Pinpoint the cell where the given text exists, returning its (X, Y) midpoint coordinate. 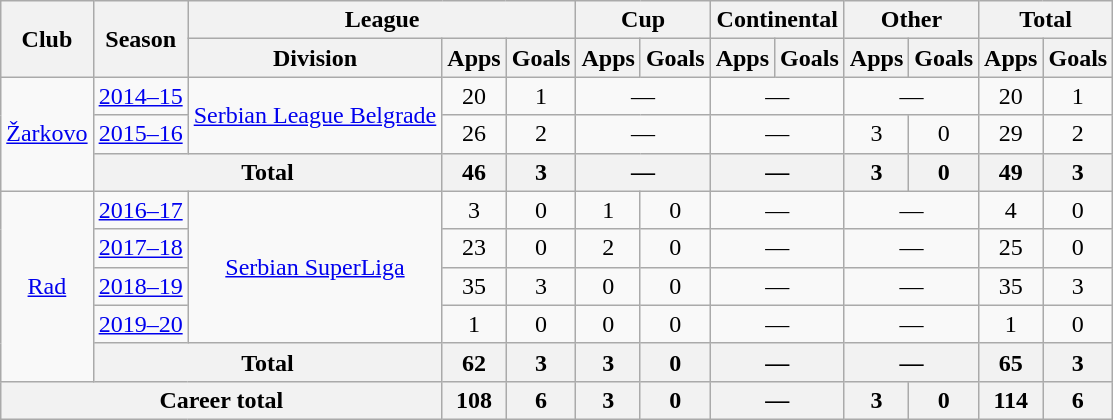
2015–16 (140, 134)
2018–19 (140, 286)
65 (1011, 362)
Division (315, 58)
46 (474, 172)
2019–20 (140, 324)
2016–17 (140, 210)
Continental (777, 20)
2017–18 (140, 248)
4 (1011, 210)
League (382, 20)
Rad (47, 286)
29 (1011, 134)
Club (47, 39)
Career total (222, 400)
Other (911, 20)
23 (474, 248)
114 (1011, 400)
62 (474, 362)
Serbian League Belgrade (315, 115)
108 (474, 400)
25 (1011, 248)
Season (140, 39)
2014–15 (140, 96)
26 (474, 134)
Žarkovo (47, 134)
49 (1011, 172)
Cup (643, 20)
Serbian SuperLiga (315, 267)
